For the text-containing cell, return its midpoint in [X, Y] coordinate format. 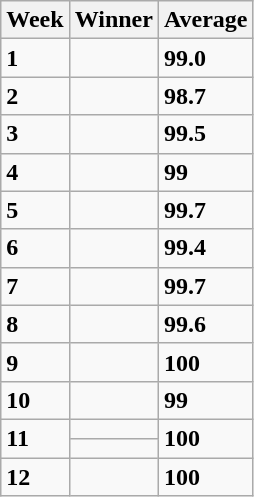
9 [35, 362]
6 [35, 248]
5 [35, 210]
10 [35, 400]
12 [35, 477]
99.0 [206, 58]
1 [35, 58]
Week [35, 20]
99.5 [206, 134]
98.7 [206, 96]
Average [206, 20]
4 [35, 172]
7 [35, 286]
99.6 [206, 324]
Winner [114, 20]
8 [35, 324]
11 [35, 438]
99.4 [206, 248]
3 [35, 134]
2 [35, 96]
